Extract the (x, y) coordinate from the center of the cell holding the provided text.  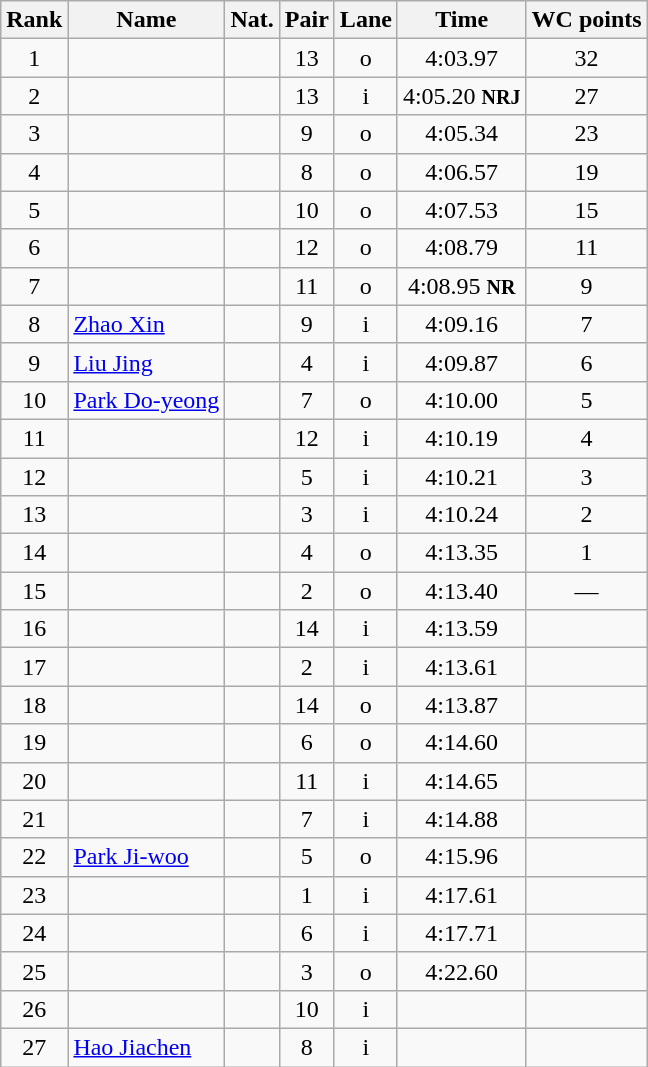
Pair (306, 20)
4:06.57 (462, 172)
4:14.88 (462, 819)
32 (586, 58)
4:22.60 (462, 971)
4:09.16 (462, 324)
Park Do-yeong (146, 400)
Hao Jiachen (146, 1047)
4:08.79 (462, 248)
20 (34, 781)
Time (462, 20)
17 (34, 667)
— (586, 591)
18 (34, 705)
Nat. (252, 20)
Rank (34, 20)
4:10.24 (462, 515)
4:07.53 (462, 210)
4:09.87 (462, 362)
4:14.60 (462, 743)
4:10.00 (462, 400)
21 (34, 819)
4:15.96 (462, 857)
4:13.87 (462, 705)
4:10.21 (462, 477)
4:10.19 (462, 438)
4:17.71 (462, 933)
4:14.65 (462, 781)
4:17.61 (462, 895)
4:03.97 (462, 58)
4:13.35 (462, 553)
4:08.95 NR (462, 286)
4:13.40 (462, 591)
4:05.34 (462, 134)
Liu Jing (146, 362)
Park Ji-woo (146, 857)
16 (34, 629)
24 (34, 933)
25 (34, 971)
4:13.61 (462, 667)
22 (34, 857)
Zhao Xin (146, 324)
4:13.59 (462, 629)
Lane (366, 20)
Name (146, 20)
4:05.20 NRJ (462, 96)
WC points (586, 20)
26 (34, 1009)
